Return the (x, y) coordinate for the center point of the cell that contains the specified text.  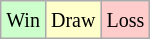
Loss (126, 20)
Draw (72, 20)
Win (24, 20)
